Search for the cell housing the specified text and yield its (X, Y) center coordinate. 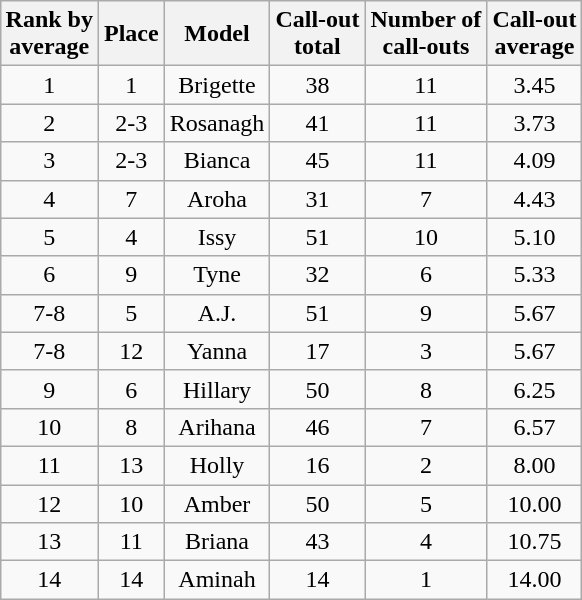
45 (318, 161)
10.00 (534, 503)
6.25 (534, 389)
Hillary (217, 389)
Place (131, 34)
Briana (217, 542)
6.57 (534, 427)
Rank byaverage (49, 34)
17 (318, 351)
46 (318, 427)
3.73 (534, 123)
Yanna (217, 351)
Model (217, 34)
Rosanagh (217, 123)
32 (318, 275)
Arihana (217, 427)
Aminah (217, 580)
Bianca (217, 161)
Tyne (217, 275)
14.00 (534, 580)
A.J. (217, 313)
Call-outtotal (318, 34)
Amber (217, 503)
31 (318, 199)
5.10 (534, 237)
4.43 (534, 199)
4.09 (534, 161)
16 (318, 465)
Holly (217, 465)
41 (318, 123)
3.45 (534, 85)
43 (318, 542)
Issy (217, 237)
Aroha (217, 199)
Number ofcall-outs (426, 34)
8.00 (534, 465)
Call-outaverage (534, 34)
10.75 (534, 542)
5.33 (534, 275)
Brigette (217, 85)
38 (318, 85)
